Locate the cell with the specified text and output its [X, Y] center coordinate. 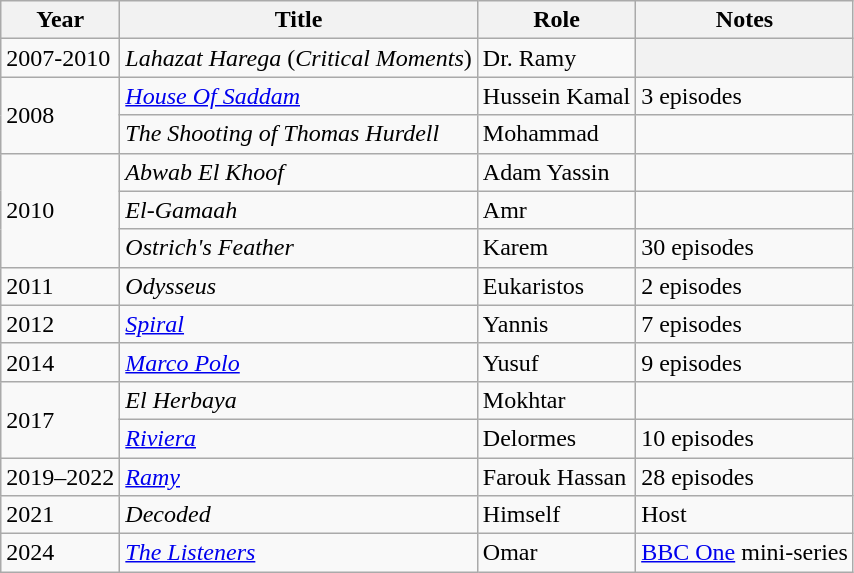
Decoded [298, 515]
2021 [60, 515]
Ramy [298, 477]
2007-2010 [60, 58]
2014 [60, 362]
Farouk Hassan [556, 477]
Title [298, 20]
Dr. Ramy [556, 58]
28 episodes [745, 477]
3 episodes [745, 96]
Host [745, 515]
Yannis [556, 324]
7 episodes [745, 324]
Adam Yassin [556, 172]
El Herbaya [298, 400]
2012 [60, 324]
Yusuf [556, 362]
2019–2022 [60, 477]
2 episodes [745, 286]
Lahazat Harega (Critical Moments) [298, 58]
Odysseus [298, 286]
2024 [60, 553]
Notes [745, 20]
Ostrich's Feather [298, 248]
Mohammad [556, 134]
Mokhtar [556, 400]
Spiral [298, 324]
Eukaristos [556, 286]
9 episodes [745, 362]
Hussein Kamal [556, 96]
Delormes [556, 438]
Riviera [298, 438]
Karem [556, 248]
BBC One mini-series [745, 553]
Omar [556, 553]
2008 [60, 115]
The Listeners [298, 553]
2011 [60, 286]
Role [556, 20]
Amr [556, 210]
2010 [60, 210]
Himself [556, 515]
30 episodes [745, 248]
10 episodes [745, 438]
House Of Saddam [298, 96]
The Shooting of Thomas Hurdell [298, 134]
El-Gamaah [298, 210]
2017 [60, 419]
Abwab El Khoof [298, 172]
Marco Polo [298, 362]
Year [60, 20]
